Return the [x, y] coordinate for the center point of the cell that contains the specified text.  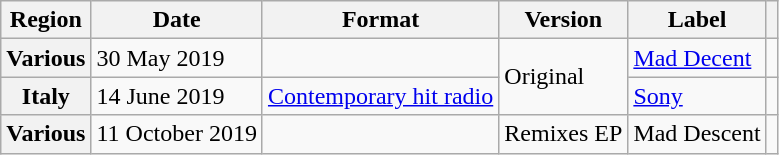
Mad Descent [697, 134]
11 October 2019 [176, 134]
Remixes EP [564, 134]
30 May 2019 [176, 58]
Label [697, 20]
Italy [46, 96]
Date [176, 20]
Sony [697, 96]
14 June 2019 [176, 96]
Original [564, 77]
Region [46, 20]
Format [380, 20]
Version [564, 20]
Contemporary hit radio [380, 96]
Mad Decent [697, 58]
